Search for the cell housing the specified text and yield its [x, y] center coordinate. 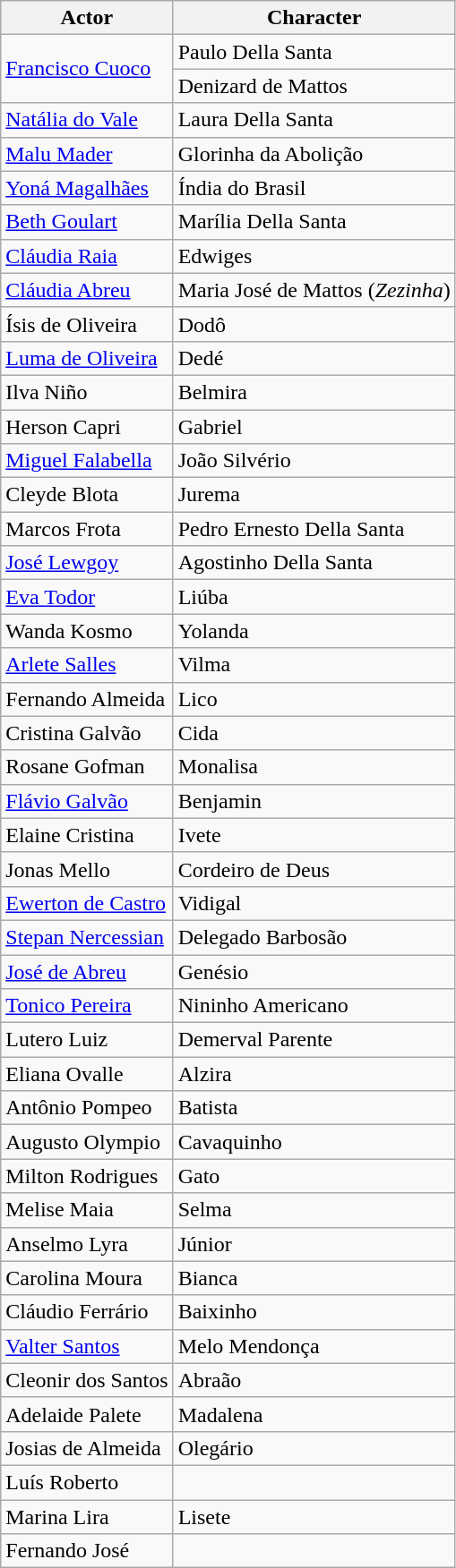
Flávio Galvão [87, 801]
Belmira [314, 392]
Anselmo Lyra [87, 1244]
Eliana Ovalle [87, 1074]
Cleonir dos Santos [87, 1380]
Marina Lira [87, 1517]
Ilva Niño [87, 392]
Adelaide Palete [87, 1414]
Marcos Frota [87, 529]
Maria José de Mattos (Zezinha) [314, 290]
João Silvério [314, 461]
Gato [314, 1176]
Ewerton de Castro [87, 903]
Dedé [314, 358]
José de Abreu [87, 971]
Delegado Barbosão [314, 937]
Baixinho [314, 1312]
Liúba [314, 597]
Paulo Della Santa [314, 52]
Beth Goulart [87, 222]
Character [314, 18]
Abraão [314, 1380]
Vilma [314, 665]
Wanda Kosmo [87, 631]
Elaine Cristina [87, 835]
Madalena [314, 1414]
José Lewgoy [87, 563]
Luís Roberto [87, 1482]
Nininho Americano [314, 1006]
Benjamin [314, 801]
Demerval Parente [314, 1040]
Cláudia Raia [87, 256]
Vidigal [314, 903]
Ísis de Oliveira [87, 324]
Bianca [314, 1278]
Miguel Falabella [87, 461]
Ivete [314, 835]
Genésio [314, 971]
Índia do Brasil [314, 188]
Melo Mendonça [314, 1346]
Valter Santos [87, 1346]
Fernando José [87, 1551]
Malu Mader [87, 154]
Eva Todor [87, 597]
Cláudio Ferrário [87, 1312]
Alzira [314, 1074]
Selma [314, 1210]
Stepan Nercessian [87, 937]
Cláudia Abreu [87, 290]
Luma de Oliveira [87, 358]
Francisco Cuoco [87, 69]
Lico [314, 699]
Tonico Pereira [87, 1006]
Laura Della Santa [314, 120]
Cleyde Blota [87, 495]
Antônio Pompeo [87, 1108]
Melise Maia [87, 1210]
Gabriel [314, 427]
Cavaquinho [314, 1142]
Augusto Olympio [87, 1142]
Cordeiro de Deus [314, 869]
Natália do Vale [87, 120]
Lisete [314, 1517]
Milton Rodrigues [87, 1176]
Agostinho Della Santa [314, 563]
Jonas Mello [87, 869]
Monalisa [314, 767]
Arlete Salles [87, 665]
Yolanda [314, 631]
Júnior [314, 1244]
Actor [87, 18]
Batista [314, 1108]
Yoná Magalhães [87, 188]
Lutero Luiz [87, 1040]
Herson Capri [87, 427]
Josias de Almeida [87, 1448]
Denizard de Mattos [314, 86]
Glorinha da Abolição [314, 154]
Pedro Ernesto Della Santa [314, 529]
Edwiges [314, 256]
Rosane Gofman [87, 767]
Marília Della Santa [314, 222]
Cristina Galvão [87, 733]
Fernando Almeida [87, 699]
Olegário [314, 1448]
Dodô [314, 324]
Jurema [314, 495]
Cida [314, 733]
Carolina Moura [87, 1278]
